Detect which cell encompasses the target text, then output its [x, y] center coordinate. 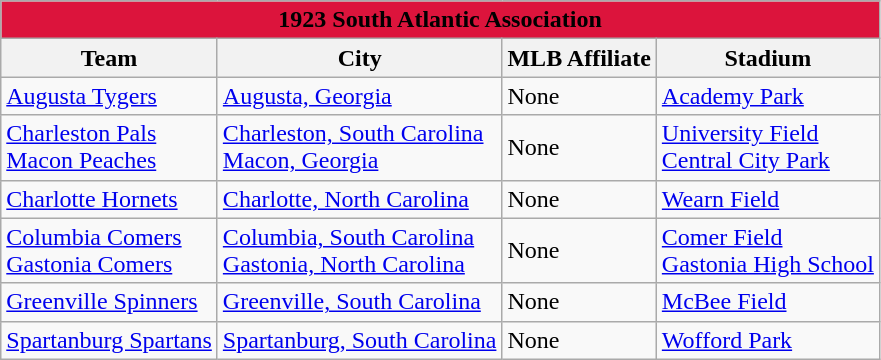
Charlotte Hornets [110, 199]
City [360, 58]
Columbia Comers Gastonia Comers [110, 250]
Augusta, Georgia [360, 96]
1923 South Atlantic Association [440, 20]
Charleston, South Carolina Macon, Georgia [360, 148]
Wearn Field [768, 199]
Comer Field Gastonia High School [768, 250]
Greenville, South Carolina [360, 302]
Columbia, South Carolina Gastonia, North Carolina [360, 250]
Spartanburg Spartans [110, 340]
Stadium [768, 58]
McBee Field [768, 302]
Spartanburg, South Carolina [360, 340]
Greenville Spinners [110, 302]
Academy Park [768, 96]
MLB Affiliate [579, 58]
Wofford Park [768, 340]
Team [110, 58]
Augusta Tygers [110, 96]
University Field Central City Park [768, 148]
Charlotte, North Carolina [360, 199]
Charleston Pals Macon Peaches [110, 148]
